Identify which cell holds the provided text, then report its [X, Y] central coordinate. 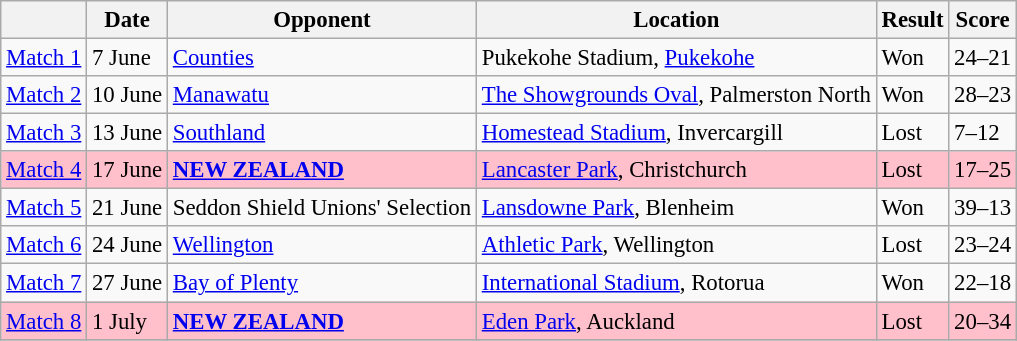
Pukekohe Stadium, Pukekohe [676, 58]
Seddon Shield Unions' Selection [322, 208]
Athletic Park, Wellington [676, 245]
Match 5 [44, 208]
Match 6 [44, 245]
22–18 [983, 283]
24 June [128, 245]
Counties [322, 58]
Match 2 [44, 95]
7–12 [983, 133]
Match 8 [44, 321]
Score [983, 20]
Result [912, 20]
27 June [128, 283]
Match 4 [44, 170]
Opponent [322, 20]
Location [676, 20]
Southland [322, 133]
17–25 [983, 170]
13 June [128, 133]
24–21 [983, 58]
Match 7 [44, 283]
Lancaster Park, Christchurch [676, 170]
10 June [128, 95]
Match 1 [44, 58]
Eden Park, Auckland [676, 321]
1 July [128, 321]
7 June [128, 58]
28–23 [983, 95]
Match 3 [44, 133]
Homestead Stadium, Invercargill [676, 133]
Lansdowne Park, Blenheim [676, 208]
20–34 [983, 321]
Wellington [322, 245]
23–24 [983, 245]
17 June [128, 170]
Bay of Plenty [322, 283]
International Stadium, Rotorua [676, 283]
39–13 [983, 208]
The Showgrounds Oval, Palmerston North [676, 95]
21 June [128, 208]
Manawatu [322, 95]
Date [128, 20]
